Scan for the cell matching the given text and deliver its [X, Y] coordinate at center. 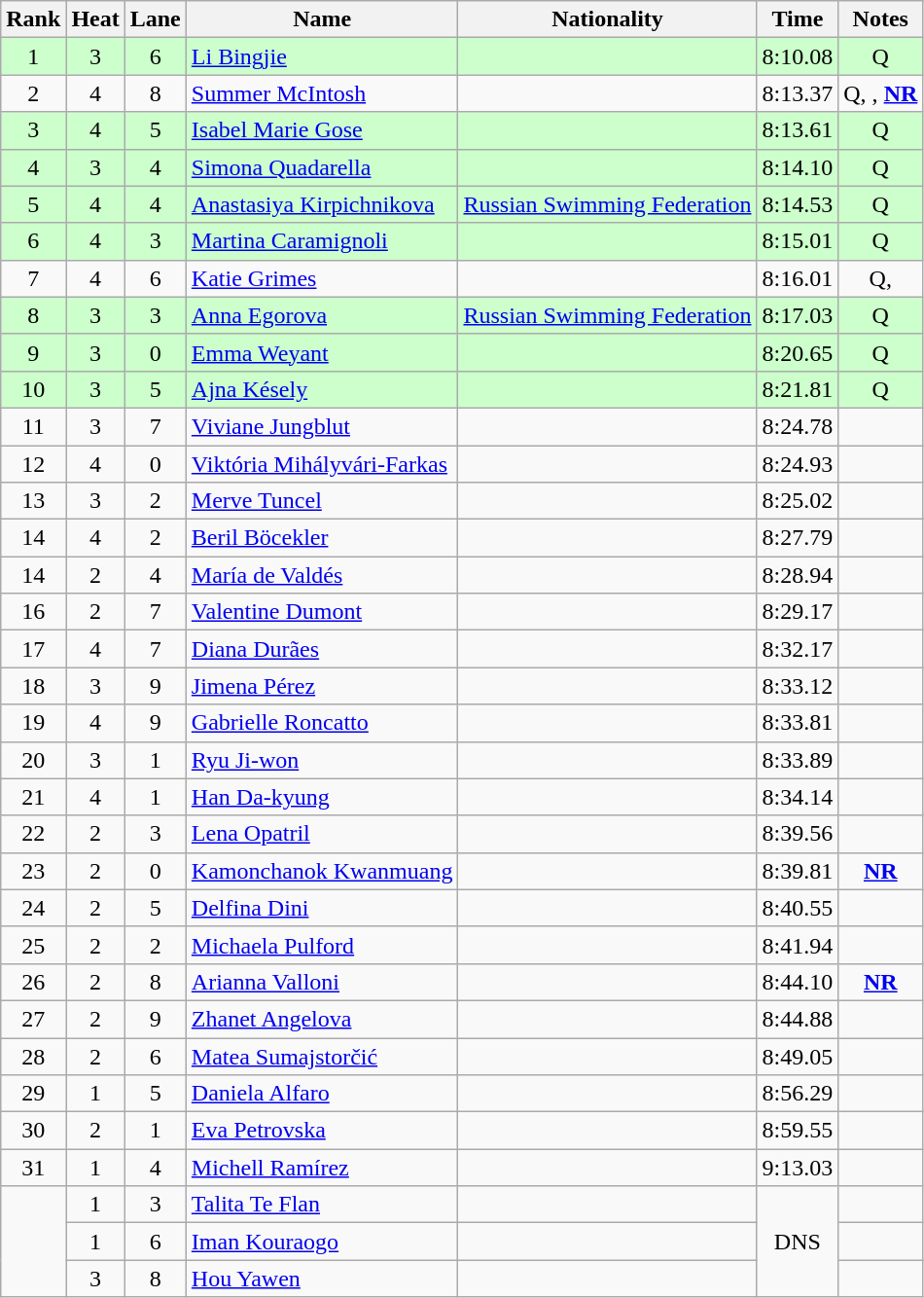
Summer McIntosh [322, 93]
18 [33, 686]
8:24.78 [798, 426]
Heat [95, 19]
Ajna Késely [322, 389]
Kamonchanok Kwanmuang [322, 871]
17 [33, 649]
Name [322, 19]
8:33.89 [798, 760]
13 [33, 501]
8:59.55 [798, 1131]
8:17.03 [798, 315]
Li Bingjie [322, 56]
Daniela Alfaro [322, 1094]
9:13.03 [798, 1168]
29 [33, 1094]
Martina Caramignoli [322, 241]
Ryu Ji-won [322, 760]
Viviane Jungblut [322, 426]
8:40.55 [798, 908]
10 [33, 389]
8:24.93 [798, 464]
8:39.81 [798, 871]
21 [33, 797]
26 [33, 982]
Lane [156, 19]
19 [33, 723]
Matea Sumajstorčić [322, 1056]
Jimena Pérez [322, 686]
12 [33, 464]
11 [33, 426]
25 [33, 945]
Katie Grimes [322, 278]
8:56.29 [798, 1094]
22 [33, 834]
8:33.81 [798, 723]
María de Valdés [322, 575]
8:14.53 [798, 204]
8:15.01 [798, 241]
23 [33, 871]
8:49.05 [798, 1056]
8:10.08 [798, 56]
DNS [798, 1242]
Hou Yawen [322, 1279]
8:25.02 [798, 501]
Lena Opatril [322, 834]
Gabrielle Roncatto [322, 723]
Michell Ramírez [322, 1168]
Delfina Dini [322, 908]
8:32.17 [798, 649]
8:33.12 [798, 686]
31 [33, 1168]
Beril Böcekler [322, 538]
16 [33, 612]
30 [33, 1131]
8:21.81 [798, 389]
Iman Kouraogo [322, 1242]
Anna Egorova [322, 315]
Anastasiya Kirpichnikova [322, 204]
8:14.10 [798, 167]
Q, [881, 278]
Han Da-kyung [322, 797]
8:16.01 [798, 278]
8:44.88 [798, 1019]
8:20.65 [798, 352]
Arianna Valloni [322, 982]
Time [798, 19]
Emma Weyant [322, 352]
Eva Petrovska [322, 1131]
Talita Te Flan [322, 1205]
8:44.10 [798, 982]
8:13.37 [798, 93]
24 [33, 908]
8:34.14 [798, 797]
Viktória Mihályvári-Farkas [322, 464]
Q, , NR [881, 93]
8:39.56 [798, 834]
Merve Tuncel [322, 501]
Rank [33, 19]
Notes [881, 19]
20 [33, 760]
Nationality [607, 19]
8:41.94 [798, 945]
Valentine Dumont [322, 612]
27 [33, 1019]
Michaela Pulford [322, 945]
Simona Quadarella [322, 167]
Isabel Marie Gose [322, 130]
28 [33, 1056]
8:27.79 [798, 538]
Zhanet Angelova [322, 1019]
8:29.17 [798, 612]
8:13.61 [798, 130]
Diana Durães [322, 649]
8:28.94 [798, 575]
